Capture the cell that displays the provided text and extract its [x, y] central coordinate. 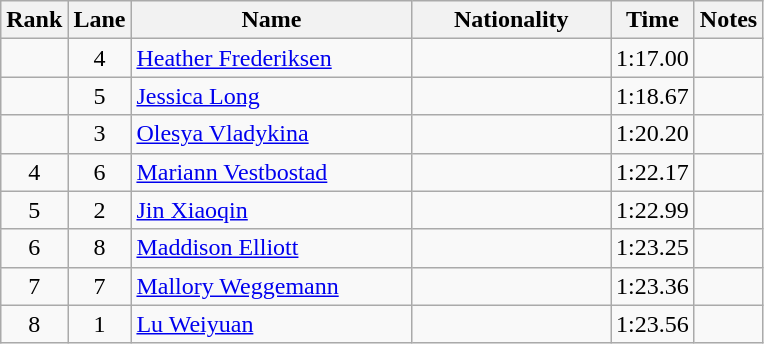
1:20.20 [653, 134]
Olesya Vladykina [272, 134]
Name [272, 20]
1:23.25 [653, 248]
Mariann Vestbostad [272, 172]
1:22.17 [653, 172]
2 [100, 210]
1 [100, 324]
Jin Xiaoqin [272, 210]
Mallory Weggemann [272, 286]
1:17.00 [653, 58]
Maddison Elliott [272, 248]
Rank [34, 20]
Heather Frederiksen [272, 58]
Notes [728, 20]
Lane [100, 20]
1:23.36 [653, 286]
Time [653, 20]
Nationality [512, 20]
Lu Weiyuan [272, 324]
1:18.67 [653, 96]
Jessica Long [272, 96]
3 [100, 134]
1:22.99 [653, 210]
1:23.56 [653, 324]
